Extract the (x, y) coordinate from the center of the cell holding the provided text.  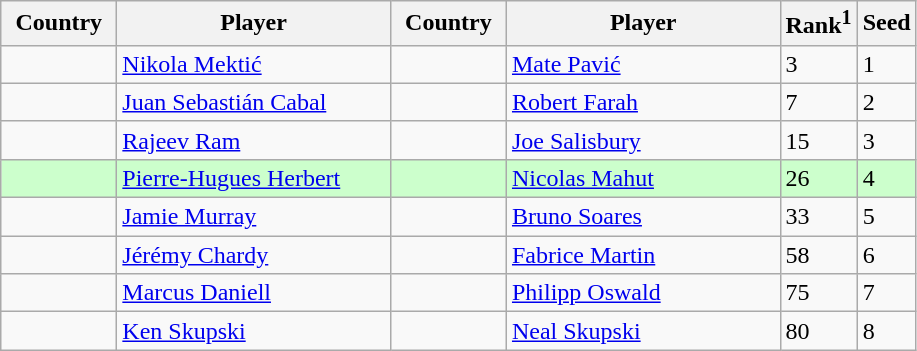
Rank1 (818, 24)
4 (886, 178)
1 (886, 64)
Philipp Oswald (643, 293)
58 (818, 255)
Bruno Soares (643, 217)
Nikola Mektić (254, 64)
Pierre-Hugues Herbert (254, 178)
Mate Pavić (643, 64)
Jamie Murray (254, 217)
6 (886, 255)
Nicolas Mahut (643, 178)
5 (886, 217)
Robert Farah (643, 102)
Ken Skupski (254, 331)
Juan Sebastián Cabal (254, 102)
Joe Salisbury (643, 140)
75 (818, 293)
Jérémy Chardy (254, 255)
2 (886, 102)
Seed (886, 24)
8 (886, 331)
15 (818, 140)
26 (818, 178)
Fabrice Martin (643, 255)
80 (818, 331)
Neal Skupski (643, 331)
33 (818, 217)
Marcus Daniell (254, 293)
Rajeev Ram (254, 140)
